Output the [X, Y] coordinate of the center of the cell containing the given text.  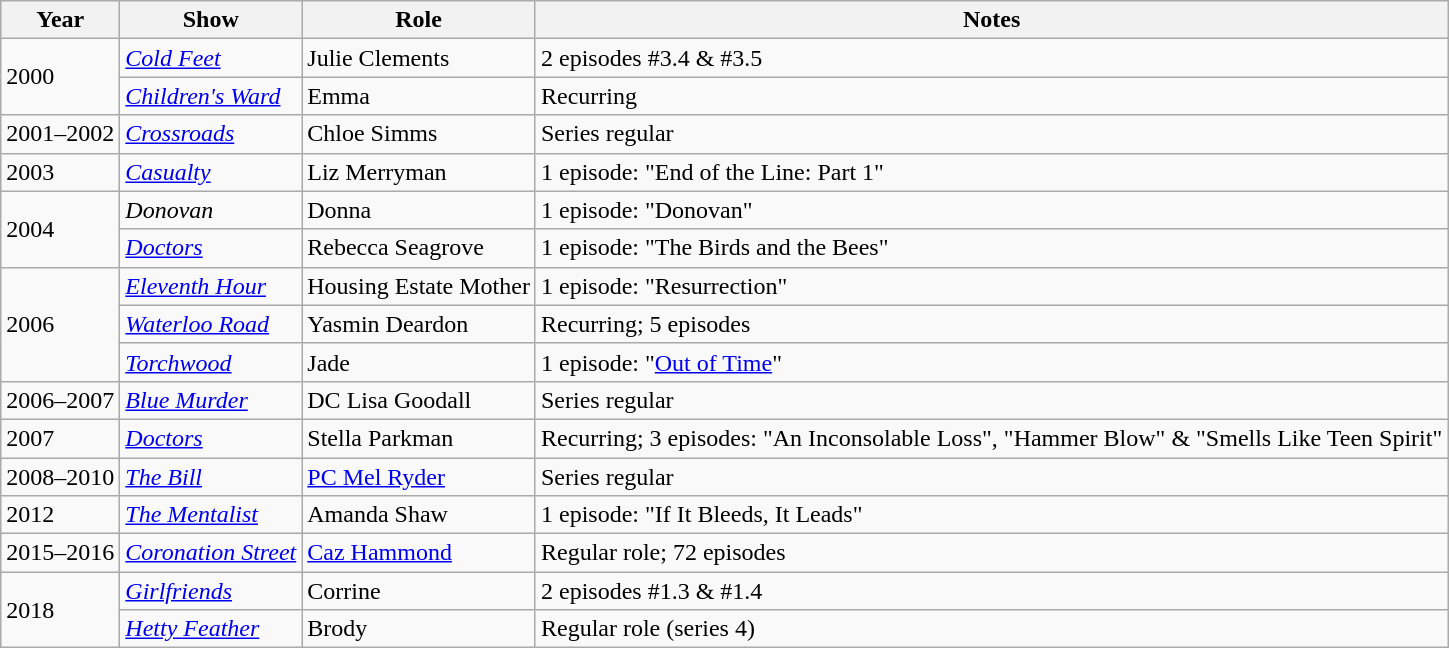
2012 [60, 515]
1 episode: "The Birds and the Bees" [991, 248]
Waterloo Road [211, 324]
Corrine [419, 591]
1 episode: "If It Bleeds, It Leads" [991, 515]
2015–2016 [60, 553]
2 episodes #3.4 & #3.5 [991, 58]
2006 [60, 324]
Regular role; 72 episodes [991, 553]
1 episode: "Out of Time" [991, 362]
Recurring [991, 96]
Housing Estate Mother [419, 286]
2 episodes #1.3 & #1.4 [991, 591]
Recurring; 3 episodes: "An Inconsolable Loss", "Hammer Blow" & "Smells Like Teen Spirit" [991, 438]
Children's Ward [211, 96]
Jade [419, 362]
PC Mel Ryder [419, 477]
2006–2007 [60, 400]
Torchwood [211, 362]
Recurring; 5 episodes [991, 324]
Casualty [211, 172]
Crossroads [211, 134]
Year [60, 20]
1 episode: "Donovan" [991, 210]
Hetty Feather [211, 629]
Liz Merryman [419, 172]
Yasmin Deardon [419, 324]
Julie Clements [419, 58]
Eleventh Hour [211, 286]
2001–2002 [60, 134]
2007 [60, 438]
Donna [419, 210]
2004 [60, 229]
Donovan [211, 210]
Amanda Shaw [419, 515]
2003 [60, 172]
Rebecca Seagrove [419, 248]
1 episode: "Resurrection" [991, 286]
Cold Feet [211, 58]
Notes [991, 20]
2000 [60, 77]
Chloe Simms [419, 134]
Role [419, 20]
Girlfriends [211, 591]
Caz Hammond [419, 553]
The Mentalist [211, 515]
DC Lisa Goodall [419, 400]
Regular role (series 4) [991, 629]
Coronation Street [211, 553]
Show [211, 20]
2018 [60, 610]
Brody [419, 629]
The Bill [211, 477]
1 episode: "End of the Line: Part 1" [991, 172]
2008–2010 [60, 477]
Emma [419, 96]
Stella Parkman [419, 438]
Blue Murder [211, 400]
